Return the (x, y) coordinate for the center point of the cell that contains the specified text.  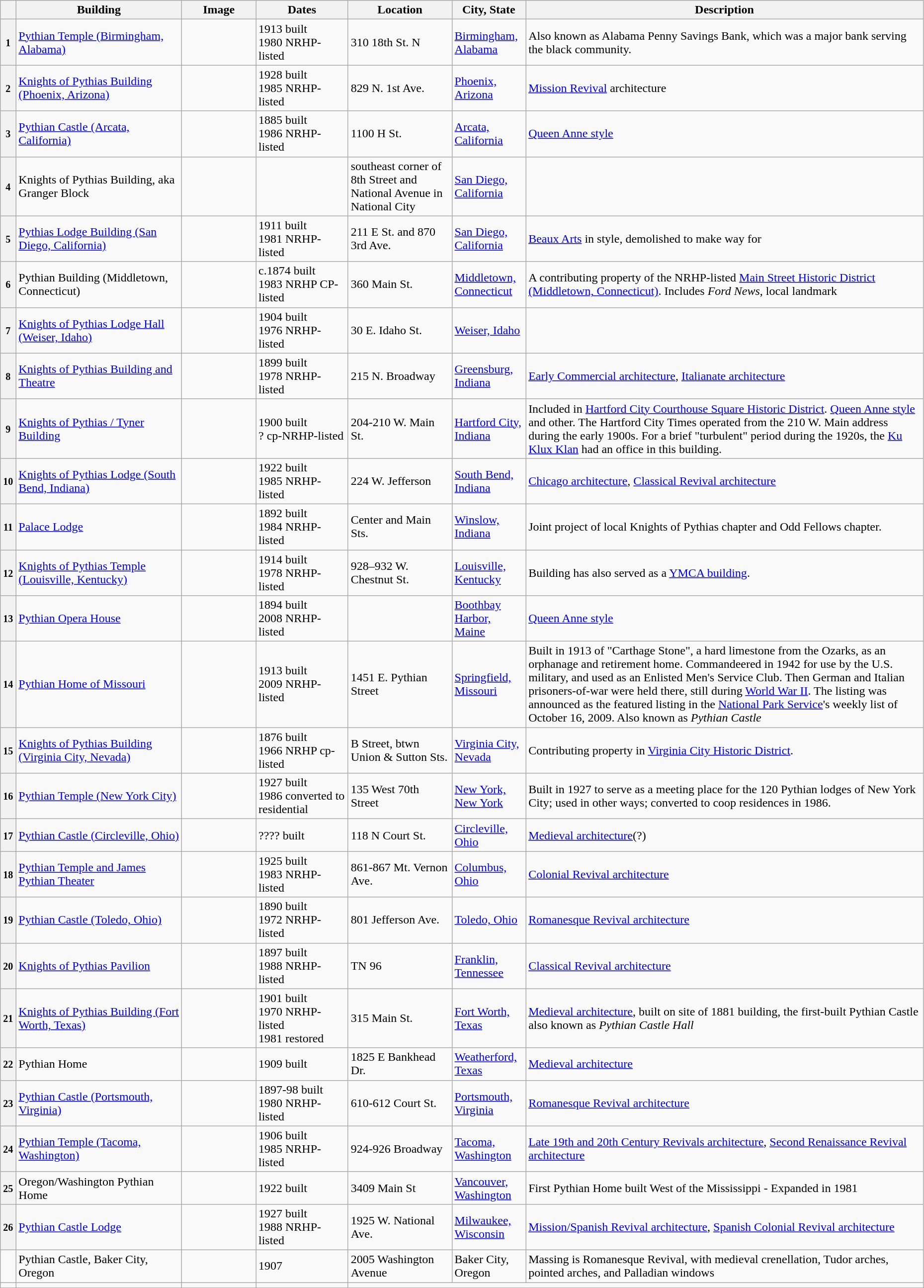
Center and Main Sts. (400, 527)
Dates (302, 10)
2005 Washington Avenue (400, 1266)
30 E. Idaho St. (400, 330)
Columbus, Ohio (489, 874)
16 (8, 796)
Beaux Arts in style, demolished to make way for (725, 239)
1906 built1985 NRHP-listed (302, 1149)
3 (8, 134)
Mission Revival architecture (725, 88)
Baker City, Oregon (489, 1266)
25 (8, 1188)
9 (8, 429)
1897-98 built1980 NRHP-listed (302, 1103)
Pythian Temple (Birmingham, Alabama) (99, 42)
Early Commercial architecture, Italianate architecture (725, 376)
1890 built1972 NRHP-listed (302, 920)
801 Jefferson Ave. (400, 920)
Pythian Castle (Arcata, California) (99, 134)
Virginia City, Nevada (489, 750)
Location (400, 10)
204-210 W. Main St. (400, 429)
Milwaukee, Wisconsin (489, 1227)
B Street, btwn Union & Sutton Sts. (400, 750)
Portsmouth, Virginia (489, 1103)
310 18th St. N (400, 42)
5 (8, 239)
Vancouver, Washington (489, 1188)
Mission/Spanish Revival architecture, Spanish Colonial Revival architecture (725, 1227)
1925 built1983 NRHP-listed (302, 874)
Palace Lodge (99, 527)
8 (8, 376)
Weatherford, Texas (489, 1064)
Contributing property in Virginia City Historic District. (725, 750)
6 (8, 284)
Louisville, Kentucky (489, 573)
21 (8, 1018)
1100 H St. (400, 134)
Chicago architecture, Classical Revival architecture (725, 481)
1897 built1988 NRHP-listed (302, 966)
Pythian Castle (Portsmouth, Virginia) (99, 1103)
Knights of Pythias Building and Theatre (99, 376)
Knights of Pythias Lodge (South Bend, Indiana) (99, 481)
10 (8, 481)
1892 built1984 NRHP-listed (302, 527)
224 W. Jefferson (400, 481)
Medieval architecture (725, 1064)
1909 built (302, 1064)
7 (8, 330)
24 (8, 1149)
1876 built1966 NRHP cp-listed (302, 750)
A contributing property of the NRHP-listed Main Street Historic District (Middletown, Connecticut). Includes Ford News, local landmark (725, 284)
Weiser, Idaho (489, 330)
Toledo, Ohio (489, 920)
1904 built1976 NRHP-listed (302, 330)
Arcata, California (489, 134)
Knights of Pythias Building (Virginia City, Nevada) (99, 750)
Circleville, Ohio (489, 835)
4 (8, 186)
Image (219, 10)
Greensburg, Indiana (489, 376)
Building has also served as a YMCA building. (725, 573)
Massing is Romanesque Revival, with medieval crenellation, Tudor arches, pointed arches, and Palladian windows (725, 1266)
southeast corner of 8th Street and National Avenue in National City (400, 186)
Also known as Alabama Penny Savings Bank, which was a major bank serving the black community. (725, 42)
Built in 1927 to serve as a meeting place for the 120 Pythian lodges of New York City; used in other ways; converted to coop residences in 1986. (725, 796)
Knights of Pythias Building (Phoenix, Arizona) (99, 88)
1900 built? cp-NRHP-listed (302, 429)
Late 19th and 20th Century Revivals architecture, Second Renaissance Revival architecture (725, 1149)
1914 built1978 NRHP-listed (302, 573)
Pythian Castle, Baker City, Oregon (99, 1266)
215 N. Broadway (400, 376)
18 (8, 874)
Knights of Pythias Lodge Hall (Weiser, Idaho) (99, 330)
1825 E Bankhead Dr. (400, 1064)
Pythian Home (99, 1064)
1927 built1986 converted to residential (302, 796)
Pythias Lodge Building (San Diego, California) (99, 239)
New York, New York (489, 796)
11 (8, 527)
Fort Worth, Texas (489, 1018)
Building (99, 10)
1925 W. National Ave. (400, 1227)
Pythian Temple (Tacoma, Washington) (99, 1149)
Pythian Temple (New York City) (99, 796)
Boothbay Harbor, Maine (489, 619)
Joint project of local Knights of Pythias chapter and Odd Fellows chapter. (725, 527)
19 (8, 920)
Colonial Revival architecture (725, 874)
Springfield, Missouri (489, 684)
Classical Revival architecture (725, 966)
1901 built1970 NRHP-listed1981 restored (302, 1018)
Winslow, Indiana (489, 527)
1885 built1986 NRHP-listed (302, 134)
1928 built1985 NRHP-listed (302, 88)
14 (8, 684)
City, State (489, 10)
Knights of Pythias Temple (Louisville, Kentucky) (99, 573)
1922 built (302, 1188)
South Bend, Indiana (489, 481)
15 (8, 750)
Oregon/Washington Pythian Home (99, 1188)
Franklin, Tennessee (489, 966)
Birmingham, Alabama (489, 42)
???? built (302, 835)
Tacoma, Washington (489, 1149)
135 West 70th Street (400, 796)
Pythian Castle Lodge (99, 1227)
c.1874 built1983 NRHP CP-listed (302, 284)
Description (725, 10)
861-867 Mt. Vernon Ave. (400, 874)
Medieval architecture(?) (725, 835)
1922 built1985 NRHP-listed (302, 481)
924-926 Broadway (400, 1149)
1894 built2008 NRHP-listed (302, 619)
1451 E. Pythian Street (400, 684)
12 (8, 573)
Pythian Castle (Toledo, Ohio) (99, 920)
13 (8, 619)
Phoenix, Arizona (489, 88)
Knights of Pythias Building, aka Granger Block (99, 186)
610-612 Court St. (400, 1103)
315 Main St. (400, 1018)
1911 built1981 NRHP-listed (302, 239)
TN 96 (400, 966)
1913 built2009 NRHP-listed (302, 684)
Middletown, Connecticut (489, 284)
17 (8, 835)
1899 built1978 NRHP-listed (302, 376)
211 E St. and 870 3rd Ave. (400, 239)
1927 built1988 NRHP-listed (302, 1227)
1907 (302, 1266)
Pythian Home of Missouri (99, 684)
26 (8, 1227)
829 N. 1st Ave. (400, 88)
2 (8, 88)
118 N Court St. (400, 835)
22 (8, 1064)
Medieval architecture, built on site of 1881 building, the first-built Pythian Castle also known as Pythian Castle Hall (725, 1018)
928–932 W. Chestnut St. (400, 573)
1 (8, 42)
First Pythian Home built West of the Mississippi - Expanded in 1981 (725, 1188)
20 (8, 966)
23 (8, 1103)
1913 built1980 NRHP-listed (302, 42)
Knights of Pythias Building (Fort Worth, Texas) (99, 1018)
Pythian Temple and James Pythian Theater (99, 874)
Pythian Building (Middletown, Connecticut) (99, 284)
360 Main St. (400, 284)
Knights of Pythias / Tyner Building (99, 429)
Pythian Opera House (99, 619)
Hartford City, Indiana (489, 429)
3409 Main St (400, 1188)
Knights of Pythias Pavilion (99, 966)
Pythian Castle (Circleville, Ohio) (99, 835)
